Pinpoint the cell where the given text exists, returning its [x, y] midpoint coordinate. 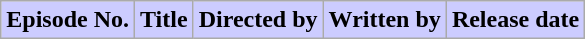
Directed by [258, 20]
Release date [515, 20]
Episode No. [68, 20]
Title [164, 20]
Written by [384, 20]
